Detect which cell encompasses the target text, then output its (x, y) center coordinate. 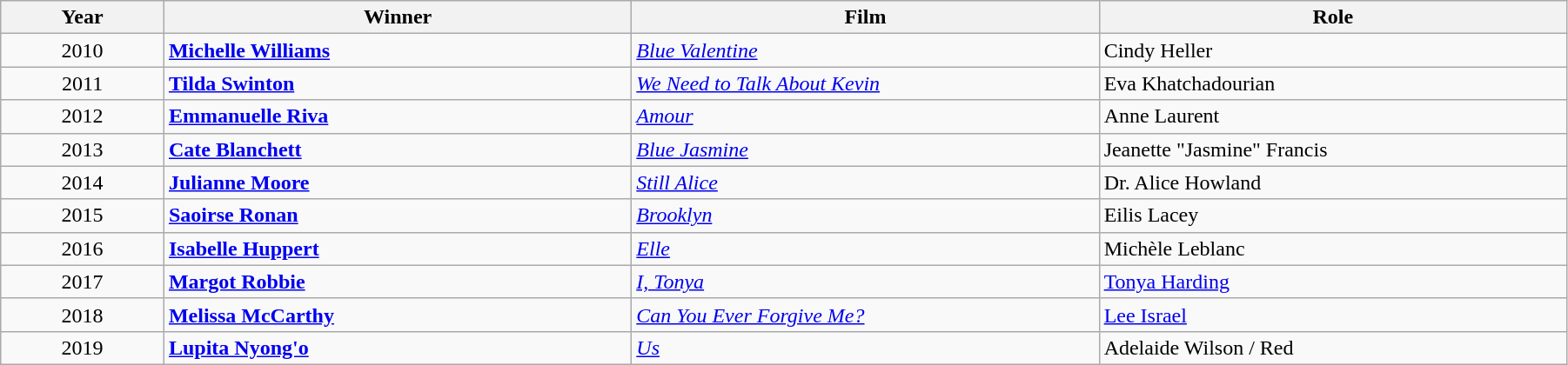
Julianne Moore (397, 182)
Cate Blanchett (397, 149)
Brooklyn (865, 216)
Cindy Heller (1333, 50)
2011 (83, 83)
Us (865, 348)
Anne Laurent (1333, 116)
2018 (83, 315)
We Need to Talk About Kevin (865, 83)
Lee Israel (1333, 315)
2013 (83, 149)
Film (865, 17)
Blue Jasmine (865, 149)
2015 (83, 216)
Amour (865, 116)
Eilis Lacey (1333, 216)
Tilda Swinton (397, 83)
Margot Robbie (397, 282)
2019 (83, 348)
Michelle Williams (397, 50)
Role (1333, 17)
Lupita Nyong'o (397, 348)
Elle (865, 249)
Year (83, 17)
Saoirse Ronan (397, 216)
2012 (83, 116)
Can You Ever Forgive Me? (865, 315)
Melissa McCarthy (397, 315)
Isabelle Huppert (397, 249)
Adelaide Wilson / Red (1333, 348)
2010 (83, 50)
Dr. Alice Howland (1333, 182)
Still Alice (865, 182)
2014 (83, 182)
Tonya Harding (1333, 282)
I, Tonya (865, 282)
Jeanette "Jasmine" Francis (1333, 149)
2017 (83, 282)
Eva Khatchadourian (1333, 83)
2016 (83, 249)
Emmanuelle Riva (397, 116)
Blue Valentine (865, 50)
Winner (397, 17)
Michèle Leblanc (1333, 249)
